Extract the [X, Y] coordinate from the center of the cell holding the provided text.  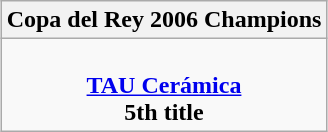
Copa del Rey 2006 Champions [164, 20]
TAU Cerámica 5th title [164, 85]
